Extract the (X, Y) coordinate from the center of the cell holding the provided text.  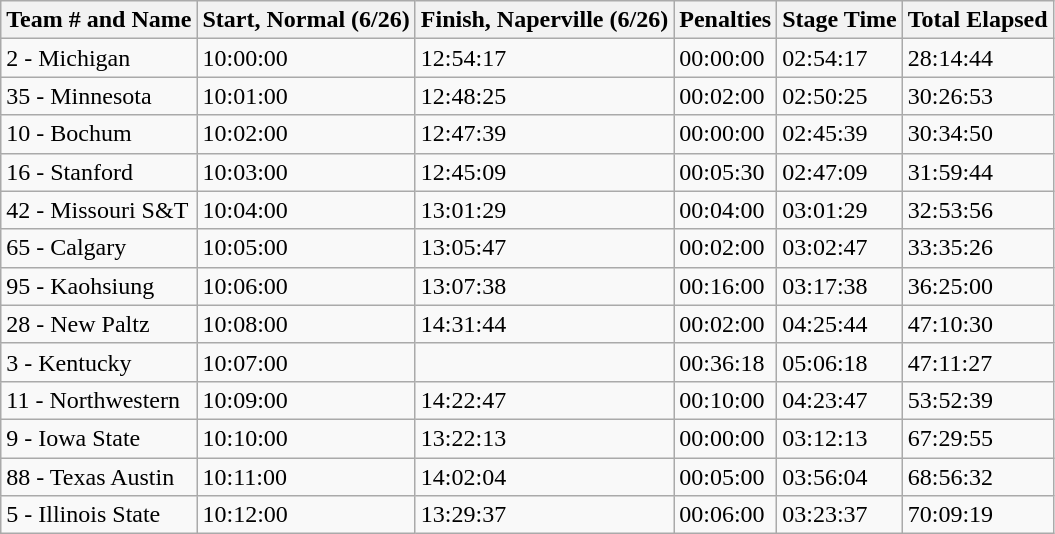
42 - Missouri S&T (99, 210)
10:07:00 (306, 362)
02:50:25 (840, 96)
14:02:04 (544, 477)
16 - Stanford (99, 172)
13:01:29 (544, 210)
12:54:17 (544, 58)
10:05:00 (306, 248)
2 - Michigan (99, 58)
14:31:44 (544, 324)
68:56:32 (978, 477)
03:56:04 (840, 477)
36:25:00 (978, 286)
31:59:44 (978, 172)
00:06:00 (726, 515)
Start, Normal (6/26) (306, 20)
10:02:00 (306, 134)
11 - Northwestern (99, 400)
04:23:47 (840, 400)
13:05:47 (544, 248)
10:11:00 (306, 477)
00:10:00 (726, 400)
Total Elapsed (978, 20)
04:25:44 (840, 324)
03:01:29 (840, 210)
03:17:38 (840, 286)
13:07:38 (544, 286)
13:22:13 (544, 438)
30:26:53 (978, 96)
02:45:39 (840, 134)
33:35:26 (978, 248)
Penalties (726, 20)
10:03:00 (306, 172)
Finish, Naperville (6/26) (544, 20)
14:22:47 (544, 400)
10:04:00 (306, 210)
03:12:13 (840, 438)
10 - Bochum (99, 134)
28:14:44 (978, 58)
12:48:25 (544, 96)
10:08:00 (306, 324)
88 - Texas Austin (99, 477)
28 - New Paltz (99, 324)
10:10:00 (306, 438)
12:45:09 (544, 172)
10:06:00 (306, 286)
Stage Time (840, 20)
13:29:37 (544, 515)
10:00:00 (306, 58)
65 - Calgary (99, 248)
70:09:19 (978, 515)
32:53:56 (978, 210)
10:12:00 (306, 515)
02:47:09 (840, 172)
00:05:00 (726, 477)
Team # and Name (99, 20)
00:16:00 (726, 286)
00:04:00 (726, 210)
95 - Kaohsiung (99, 286)
5 - Illinois State (99, 515)
03:02:47 (840, 248)
10:01:00 (306, 96)
47:10:30 (978, 324)
10:09:00 (306, 400)
03:23:37 (840, 515)
35 - Minnesota (99, 96)
9 - Iowa State (99, 438)
30:34:50 (978, 134)
00:05:30 (726, 172)
02:54:17 (840, 58)
00:36:18 (726, 362)
12:47:39 (544, 134)
67:29:55 (978, 438)
05:06:18 (840, 362)
47:11:27 (978, 362)
3 - Kentucky (99, 362)
53:52:39 (978, 400)
